Output the [x, y] coordinate of the center of the cell containing the given text.  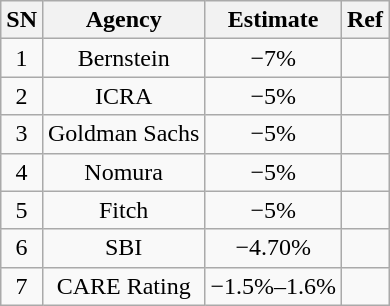
SN [22, 20]
2 [22, 96]
CARE Rating [123, 286]
Bernstein [123, 58]
5 [22, 210]
Fitch [123, 210]
6 [22, 248]
ICRA [123, 96]
1 [22, 58]
−7% [274, 58]
Ref [364, 20]
−1.5%–1.6% [274, 286]
−4.70% [274, 248]
4 [22, 172]
Goldman Sachs [123, 134]
SBI [123, 248]
Agency [123, 20]
3 [22, 134]
7 [22, 286]
Estimate [274, 20]
Nomura [123, 172]
